Provide the (x, y) coordinate of the cell's center where the given text is located.  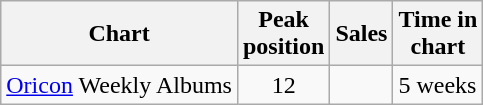
Oricon Weekly Albums (120, 85)
5 weeks (438, 85)
Chart (120, 34)
Peakposition (283, 34)
Time inchart (438, 34)
Sales (362, 34)
12 (283, 85)
